Pinpoint the cell where the given text exists, returning its (X, Y) midpoint coordinate. 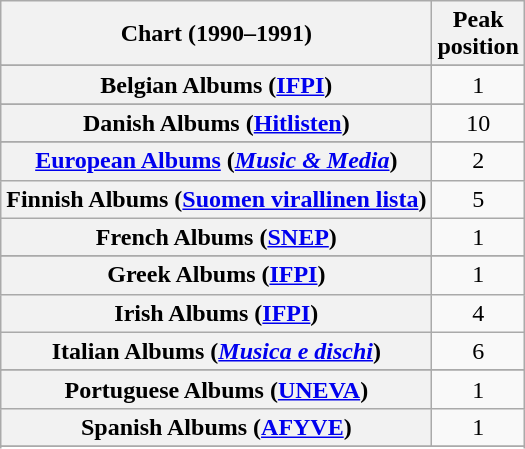
Portuguese Albums (UNEVA) (216, 389)
Greek Albums (IFPI) (216, 275)
Finnish Albums (Suomen virallinen lista) (216, 199)
Belgian Albums (IFPI) (216, 85)
6 (478, 351)
Spanish Albums (AFYVE) (216, 427)
French Albums (SNEP) (216, 237)
Irish Albums (IFPI) (216, 313)
Italian Albums (Musica e dischi) (216, 351)
4 (478, 313)
10 (478, 123)
Danish Albums (Hitlisten) (216, 123)
Peakposition (478, 34)
Chart (1990–1991) (216, 34)
European Albums (Music & Media) (216, 161)
2 (478, 161)
5 (478, 199)
